Capture the cell that displays the provided text and extract its (x, y) central coordinate. 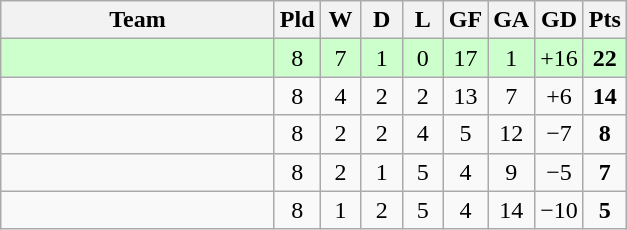
22 (604, 58)
Team (138, 20)
Pts (604, 20)
+16 (560, 58)
0 (422, 58)
Pld (297, 20)
GD (560, 20)
13 (465, 96)
GF (465, 20)
−7 (560, 134)
+6 (560, 96)
L (422, 20)
−10 (560, 210)
GA (512, 20)
9 (512, 172)
12 (512, 134)
17 (465, 58)
D (382, 20)
W (340, 20)
−5 (560, 172)
